Output the (X, Y) coordinate of the center of the cell containing the given text.  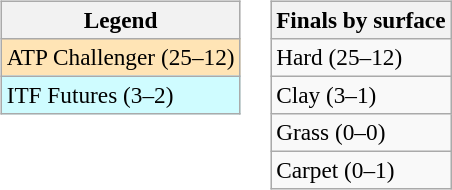
ATP Challenger (25–12) (120, 57)
Legend (120, 20)
ITF Futures (3–2) (120, 95)
Carpet (0–1) (361, 171)
Finals by surface (361, 20)
Grass (0–0) (361, 133)
Hard (25–12) (361, 57)
Clay (3–1) (361, 95)
